From the cell containing the given text, extract its center point as [x, y] coordinate. 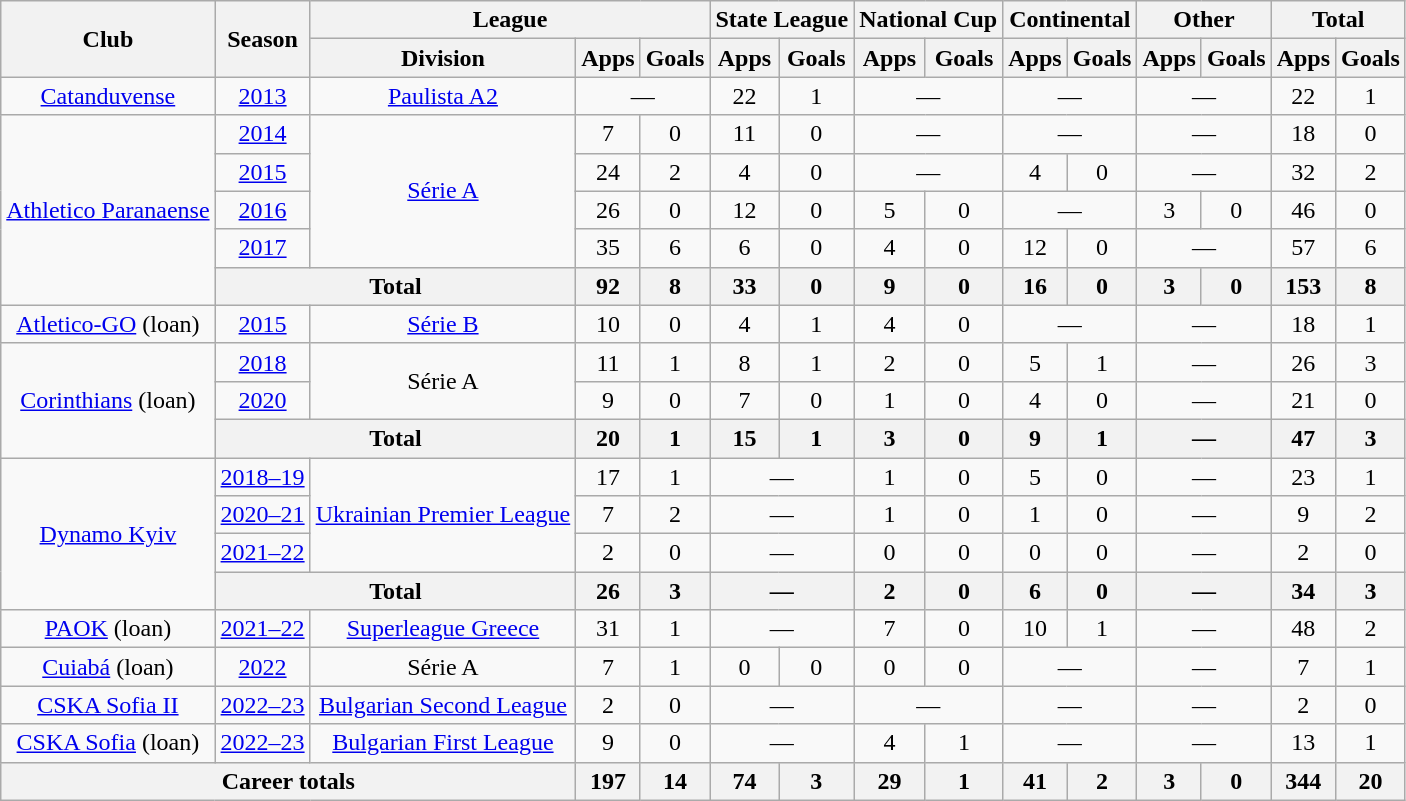
2018 [262, 362]
47 [1303, 438]
14 [675, 781]
2017 [262, 248]
57 [1303, 248]
16 [1035, 286]
Bulgarian First League [443, 743]
46 [1303, 210]
2018–19 [262, 477]
153 [1303, 286]
31 [608, 629]
74 [744, 781]
League [510, 20]
Club [108, 39]
33 [744, 286]
CSKA Sofia (loan) [108, 743]
Athletico Paranaense [108, 210]
Corinthians (loan) [108, 400]
State League [782, 20]
35 [608, 248]
2020–21 [262, 515]
PAOK (loan) [108, 629]
17 [608, 477]
Ukrainian Premier League [443, 515]
2016 [262, 210]
34 [1303, 591]
48 [1303, 629]
23 [1303, 477]
13 [1303, 743]
Paulista A2 [443, 96]
Série B [443, 324]
Continental [1070, 20]
344 [1303, 781]
Cuiabá (loan) [108, 667]
32 [1303, 172]
2014 [262, 134]
15 [744, 438]
Dynamo Kyiv [108, 534]
Superleague Greece [443, 629]
197 [608, 781]
2020 [262, 400]
24 [608, 172]
21 [1303, 400]
Bulgarian Second League [443, 705]
Career totals [288, 781]
29 [890, 781]
2022 [262, 667]
Catanduvense [108, 96]
92 [608, 286]
41 [1035, 781]
Other [1204, 20]
Atletico-GO (loan) [108, 324]
Season [262, 39]
National Cup [928, 20]
CSKA Sofia II [108, 705]
Division [443, 58]
2013 [262, 96]
